From the cell containing the given text, extract its center point as [X, Y] coordinate. 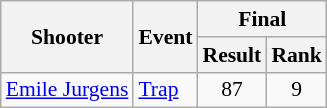
Shooter [68, 36]
Trap [165, 90]
Result [232, 55]
Event [165, 36]
9 [296, 90]
87 [232, 90]
Final [262, 19]
Emile Jurgens [68, 90]
Rank [296, 55]
